Return (x, y) of the center of cell containing provided text 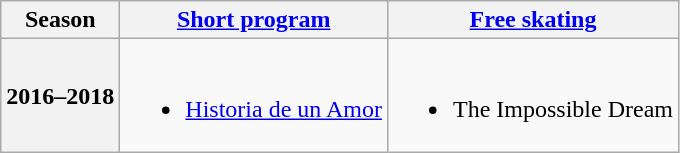
Season (60, 20)
Historia de un Amor (254, 96)
The Impossible Dream (534, 96)
Short program (254, 20)
2016–2018 (60, 96)
Free skating (534, 20)
